Pinpoint the cell where the given text exists, returning its (X, Y) midpoint coordinate. 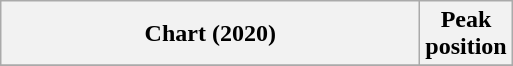
Chart (2020) (210, 34)
Peakposition (466, 34)
